Detect which cell encompasses the target text, then output its [x, y] center coordinate. 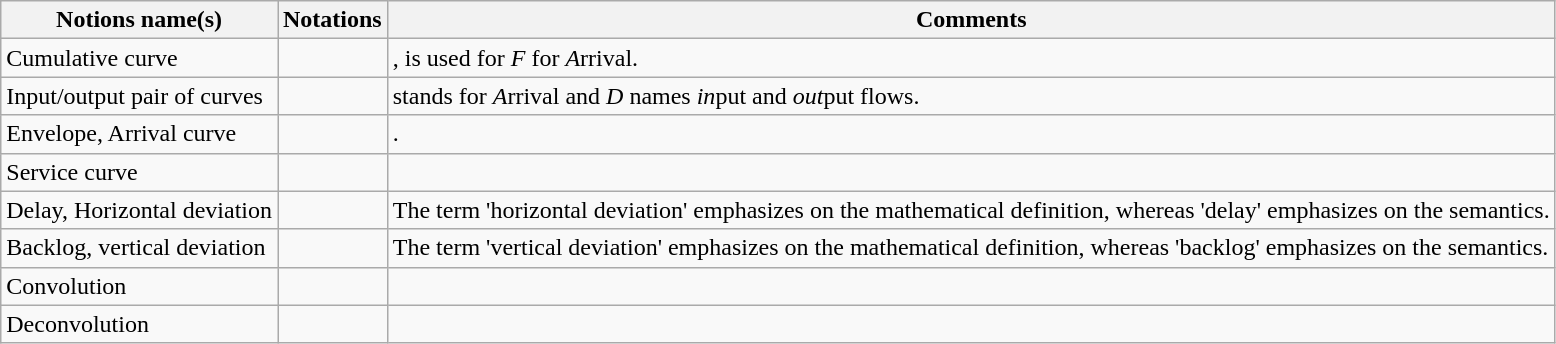
. [971, 134]
Cumulative curve [140, 58]
Comments [971, 20]
Convolution [140, 286]
The term 'horizontal deviation' emphasizes on the mathematical definition, whereas 'delay' emphasizes on the semantics. [971, 210]
Service curve [140, 172]
, is used for F for Arrival. [971, 58]
Backlog, vertical deviation [140, 248]
Delay, Horizontal deviation [140, 210]
stands for Arrival and D names input and output flows. [971, 96]
Notions name(s) [140, 20]
Deconvolution [140, 324]
The term 'vertical deviation' emphasizes on the mathematical definition, whereas 'backlog' emphasizes on the semantics. [971, 248]
Notations [333, 20]
Input/output pair of curves [140, 96]
Envelope, Arrival curve [140, 134]
